Detect which cell encompasses the target text, then output its [X, Y] center coordinate. 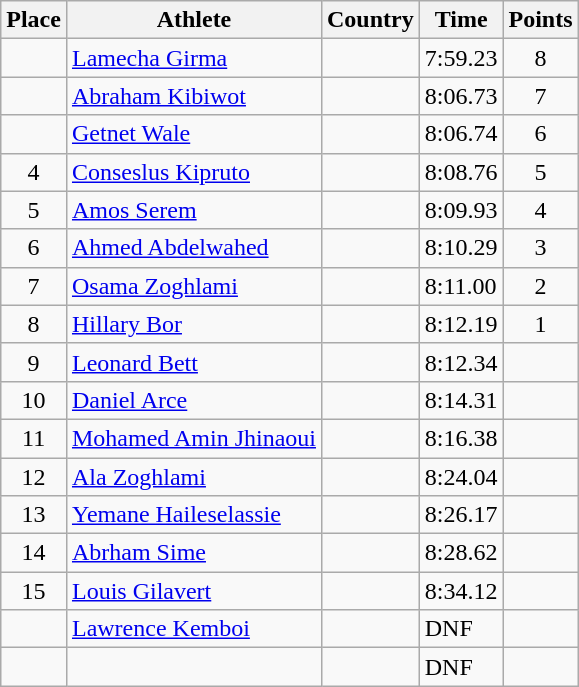
Daniel Arce [194, 400]
10 [34, 400]
7:59.23 [461, 58]
Osama Zoghlami [194, 286]
8:28.62 [461, 553]
14 [34, 553]
Ala Zoghlami [194, 477]
9 [34, 362]
8:10.29 [461, 248]
Hillary Bor [194, 324]
15 [34, 591]
Conseslus Kipruto [194, 172]
Points [540, 20]
2 [540, 286]
Louis Gilavert [194, 591]
8:12.34 [461, 362]
8:06.73 [461, 96]
8:09.93 [461, 210]
8:08.76 [461, 172]
8:12.19 [461, 324]
8:34.12 [461, 591]
8:06.74 [461, 134]
11 [34, 438]
Mohamed Amin Jhinaoui [194, 438]
8:11.00 [461, 286]
Time [461, 20]
8:14.31 [461, 400]
Athlete [194, 20]
12 [34, 477]
Abraham Kibiwot [194, 96]
13 [34, 515]
Ahmed Abdelwahed [194, 248]
8:16.38 [461, 438]
Leonard Bett [194, 362]
Place [34, 20]
8:24.04 [461, 477]
8:26.17 [461, 515]
Yemane Haileselassie [194, 515]
Country [370, 20]
Abrham Sime [194, 553]
Amos Serem [194, 210]
3 [540, 248]
Lawrence Kemboi [194, 629]
Getnet Wale [194, 134]
Lamecha Girma [194, 58]
1 [540, 324]
